Provide the [X, Y] coordinate of the cell's center where the given text is located.  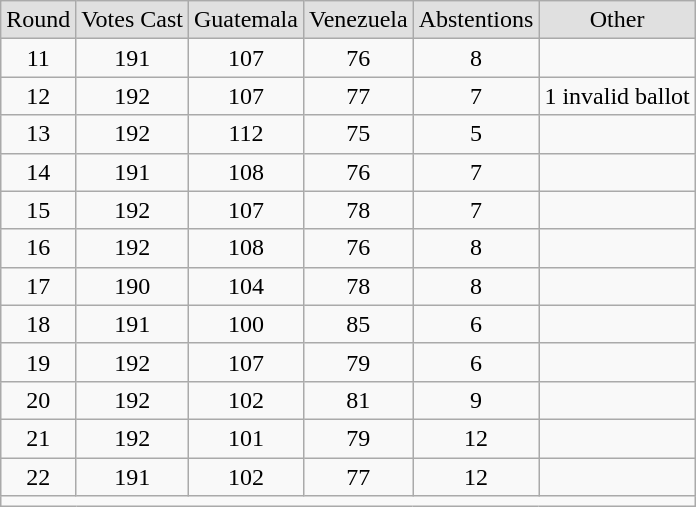
81 [358, 400]
101 [246, 438]
15 [38, 210]
17 [38, 286]
18 [38, 324]
104 [246, 286]
22 [38, 477]
Guatemala [246, 20]
21 [38, 438]
75 [358, 134]
Abstentions [476, 20]
100 [246, 324]
190 [132, 286]
Other [617, 20]
85 [358, 324]
Round [38, 20]
5 [476, 134]
13 [38, 134]
16 [38, 248]
11 [38, 58]
9 [476, 400]
20 [38, 400]
14 [38, 172]
Votes Cast [132, 20]
Venezuela [358, 20]
19 [38, 362]
1 invalid ballot [617, 96]
112 [246, 134]
